Search for the cell housing the specified text and yield its [X, Y] center coordinate. 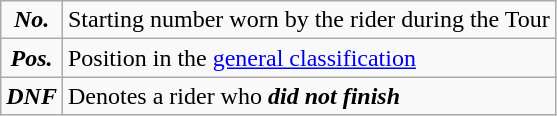
Starting number worn by the rider during the Tour [308, 20]
No. [32, 20]
Denotes a rider who did not finish [308, 96]
Position in the general classification [308, 58]
Pos. [32, 58]
DNF [32, 96]
